Return (x, y) of the center of cell containing provided text 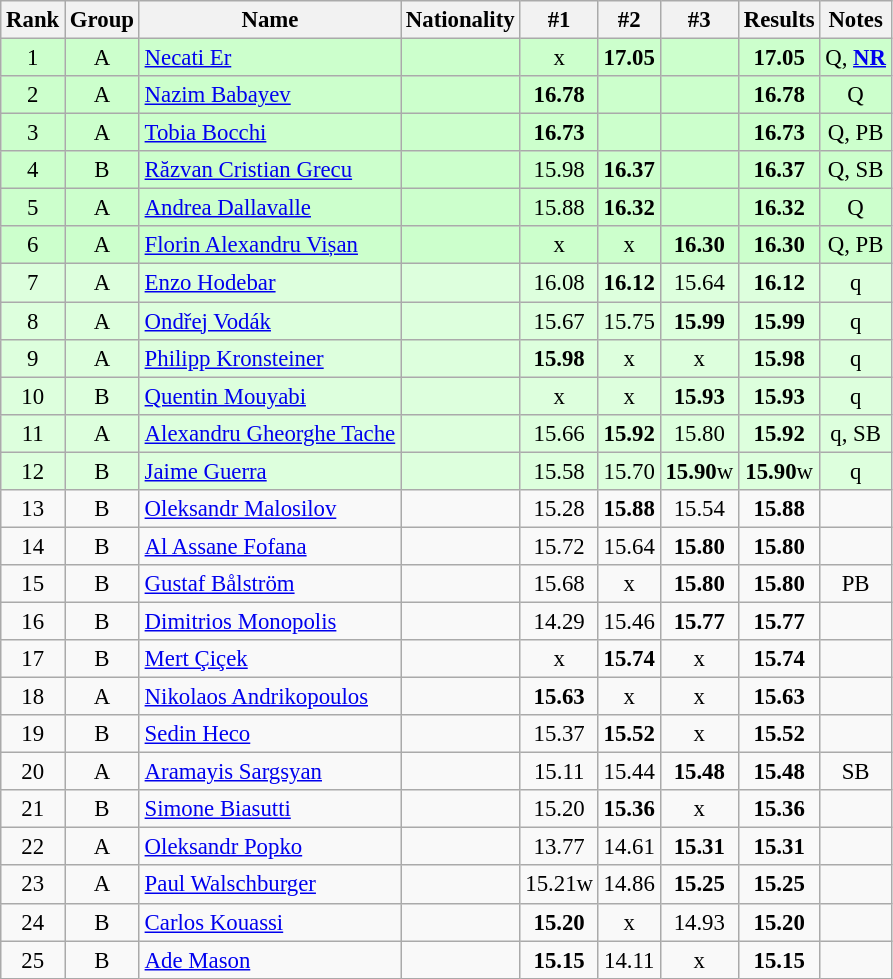
Enzo Hodebar (270, 283)
25 (33, 960)
14.86 (629, 885)
15.72 (559, 546)
PB (856, 584)
5 (33, 208)
Al Assane Fofana (270, 546)
Mert Çiçek (270, 659)
#1 (559, 20)
15.37 (559, 734)
14.93 (699, 922)
Aramayis Sargsyan (270, 772)
15.28 (559, 509)
21 (33, 809)
Alexandru Gheorghe Tache (270, 433)
Paul Walschburger (270, 885)
15.44 (629, 772)
Ondřej Vodák (270, 321)
20 (33, 772)
14.11 (629, 960)
15.68 (559, 584)
13.77 (559, 847)
15.58 (559, 471)
15.11 (559, 772)
Q, SB (856, 170)
16.08 (559, 283)
Rank (33, 20)
15.70 (629, 471)
10 (33, 396)
19 (33, 734)
Group (102, 20)
Philipp Kronsteiner (270, 358)
15.46 (629, 621)
11 (33, 433)
15.67 (559, 321)
Gustaf Bålström (270, 584)
Oleksandr Malosilov (270, 509)
Oleksandr Popko (270, 847)
17 (33, 659)
9 (33, 358)
13 (33, 509)
24 (33, 922)
Name (270, 20)
Sedin Heco (270, 734)
Notes (856, 20)
Quentin Mouyabi (270, 396)
Nazim Babayev (270, 95)
2 (33, 95)
3 (33, 133)
#2 (629, 20)
Nationality (460, 20)
7 (33, 283)
14.61 (629, 847)
Ade Mason (270, 960)
22 (33, 847)
SB (856, 772)
Dimitrios Monopolis (270, 621)
8 (33, 321)
18 (33, 697)
#3 (699, 20)
12 (33, 471)
Răzvan Cristian Grecu (270, 170)
q, SB (856, 433)
23 (33, 885)
Carlos Kouassi (270, 922)
Tobia Bocchi (270, 133)
Necati Er (270, 58)
6 (33, 245)
4 (33, 170)
14 (33, 546)
Jaime Guerra (270, 471)
14.29 (559, 621)
15.54 (699, 509)
Andrea Dallavalle (270, 208)
15.75 (629, 321)
Results (778, 20)
15.21w (559, 885)
16 (33, 621)
15.66 (559, 433)
1 (33, 58)
Nikolaos Andrikopoulos (270, 697)
Q, NR (856, 58)
Florin Alexandru Vișan (270, 245)
Simone Biasutti (270, 809)
15 (33, 584)
